Capture the cell that displays the provided text and extract its [X, Y] central coordinate. 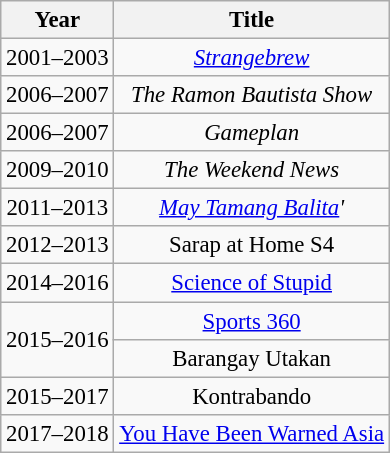
Strangebrew [252, 58]
2012–2013 [58, 245]
May Tamang Balita' [252, 208]
Sarap at Home S4 [252, 245]
2011–2013 [58, 208]
2001–2003 [58, 58]
Barangay Utakan [252, 358]
Sports 360 [252, 321]
The Weekend News [252, 170]
Title [252, 20]
2014–2016 [58, 283]
Science of Stupid [252, 283]
You Have Been Warned Asia [252, 433]
2009–2010 [58, 170]
Gameplan [252, 133]
2015–2016 [58, 340]
2017–2018 [58, 433]
The Ramon Bautista Show [252, 95]
Kontrabando [252, 396]
2015–2017 [58, 396]
Year [58, 20]
